From the cell containing the given text, extract its center point as [x, y] coordinate. 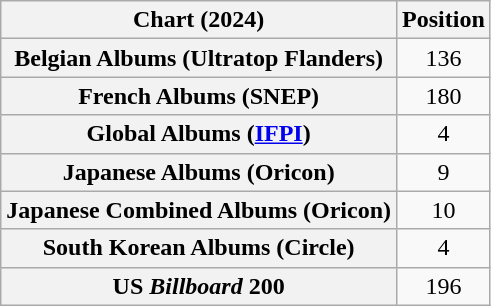
Position [444, 20]
Japanese Albums (Oricon) [199, 172]
Chart (2024) [199, 20]
9 [444, 172]
10 [444, 210]
French Albums (SNEP) [199, 96]
South Korean Albums (Circle) [199, 248]
US Billboard 200 [199, 286]
180 [444, 96]
Japanese Combined Albums (Oricon) [199, 210]
196 [444, 286]
Global Albums (IFPI) [199, 134]
Belgian Albums (Ultratop Flanders) [199, 58]
136 [444, 58]
